From the cell containing the given text, extract its center point as [X, Y] coordinate. 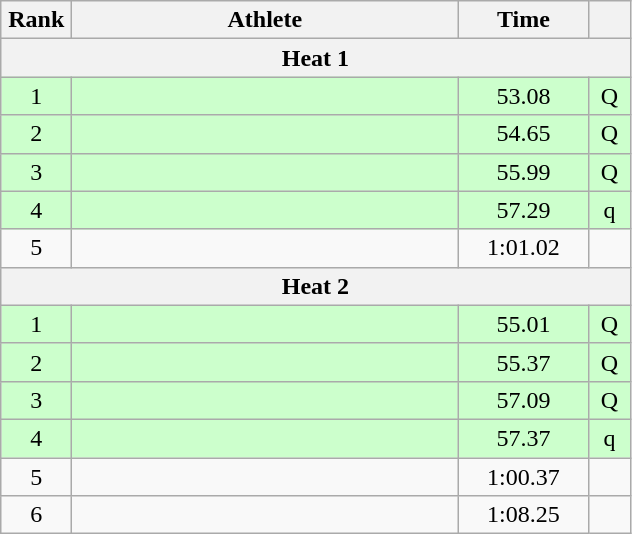
54.65 [524, 134]
6 [36, 515]
53.08 [524, 96]
Heat 1 [316, 58]
55.37 [524, 362]
Time [524, 20]
Athlete [265, 20]
1:00.37 [524, 477]
57.37 [524, 438]
57.29 [524, 210]
1:01.02 [524, 248]
57.09 [524, 400]
55.99 [524, 172]
1:08.25 [524, 515]
Rank [36, 20]
Heat 2 [316, 286]
55.01 [524, 324]
